Extract the [x, y] coordinate from the center of the cell holding the provided text.  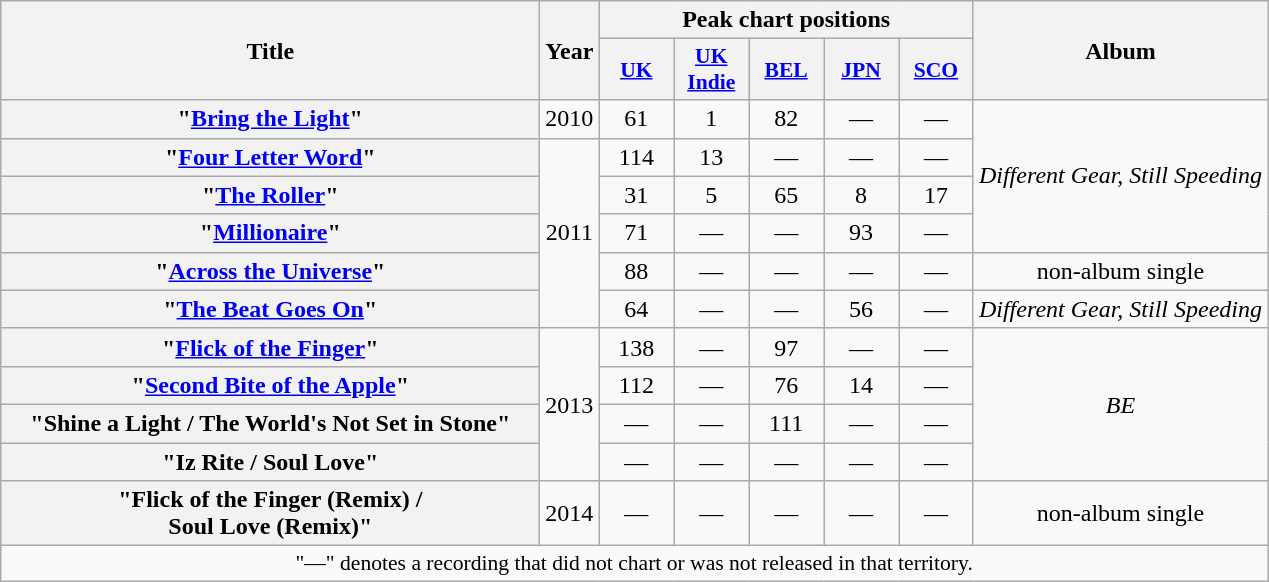
"Flick of the Finger (Remix) / Soul Love (Remix)" [270, 514]
Title [270, 50]
"Across the Universe" [270, 271]
64 [636, 309]
"Four Letter Word" [270, 157]
13 [712, 157]
82 [786, 119]
65 [786, 195]
2011 [570, 233]
Peak chart positions [786, 20]
114 [636, 157]
"The Beat Goes On" [270, 309]
61 [636, 119]
8 [862, 195]
UK [636, 70]
"Millionaire" [270, 233]
"Flick of the Finger" [270, 347]
88 [636, 271]
"Bring the Light" [270, 119]
BEL [786, 70]
"Shine a Light / The World's Not Set in Stone" [270, 423]
JPN [862, 70]
2010 [570, 119]
97 [786, 347]
"The Roller" [270, 195]
76 [786, 385]
2014 [570, 514]
14 [862, 385]
5 [712, 195]
71 [636, 233]
1 [712, 119]
56 [862, 309]
2013 [570, 404]
Year [570, 50]
111 [786, 423]
"—" denotes a recording that did not chart or was not released in that territory. [634, 564]
UKIndie [712, 70]
112 [636, 385]
93 [862, 233]
"Second Bite of the Apple" [270, 385]
BE [1120, 404]
31 [636, 195]
Album [1120, 50]
138 [636, 347]
SCO [936, 70]
"Iz Rite / Soul Love" [270, 461]
17 [936, 195]
